Pinpoint the cell where the given text exists, returning its [X, Y] midpoint coordinate. 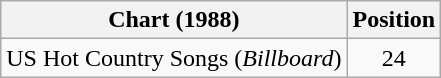
US Hot Country Songs (Billboard) [174, 58]
Position [394, 20]
Chart (1988) [174, 20]
24 [394, 58]
